Extract the (x, y) coordinate from the center of the cell holding the provided text.  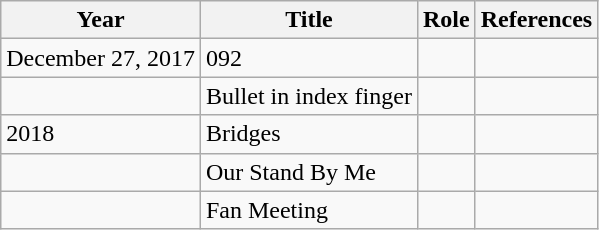
Year (101, 20)
Fan Meeting (308, 210)
092 (308, 58)
Bullet in index finger (308, 96)
References (536, 20)
Our Stand By Me (308, 172)
Bridges (308, 134)
December 27, 2017 (101, 58)
Role (446, 20)
Title (308, 20)
2018 (101, 134)
